Pinpoint the cell where the given text exists, returning its (X, Y) midpoint coordinate. 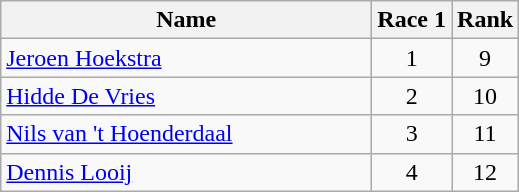
12 (486, 172)
2 (412, 96)
Dennis Looij (186, 172)
Jeroen Hoekstra (186, 58)
4 (412, 172)
Hidde De Vries (186, 96)
10 (486, 96)
Race 1 (412, 20)
11 (486, 134)
9 (486, 58)
Rank (486, 20)
1 (412, 58)
3 (412, 134)
Name (186, 20)
Nils van 't Hoenderdaal (186, 134)
